Provide the [x, y] coordinate of the cell's center where the given text is located.  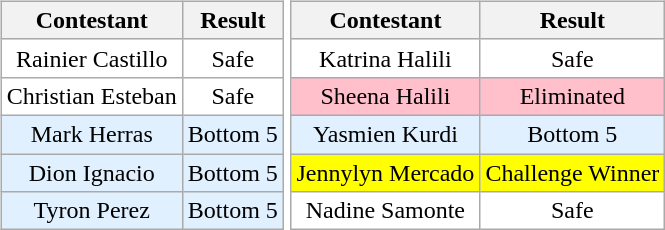
Christian Esteban [92, 96]
Jennylyn Mercado [386, 173]
Katrina Halili [386, 58]
Mark Herras [92, 134]
Yasmien Kurdi [386, 134]
Dion Ignacio [92, 173]
Eliminated [572, 96]
Sheena Halili [386, 96]
Rainier Castillo [92, 58]
Challenge Winner [572, 173]
Nadine Samonte [386, 211]
Tyron Perez [92, 211]
